Pinpoint the cell where the given text exists, returning its (X, Y) midpoint coordinate. 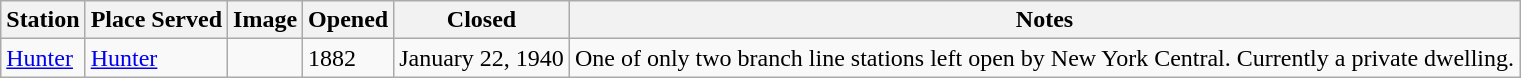
Closed (482, 20)
January 22, 1940 (482, 58)
1882 (348, 58)
Notes (1044, 20)
Image (266, 20)
One of only two branch line stations left open by New York Central. Currently a private dwelling. (1044, 58)
Station (43, 20)
Place Served (156, 20)
Opened (348, 20)
